Return (x, y) of the center of cell containing provided text 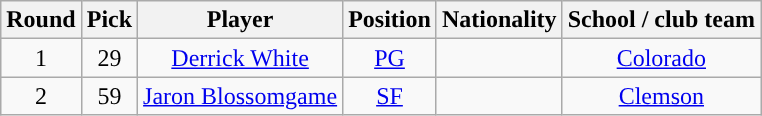
Clemson (661, 96)
Player (240, 20)
1 (41, 58)
Jaron Blossomgame (240, 96)
Colorado (661, 58)
Round (41, 20)
SF (390, 96)
59 (109, 96)
PG (390, 58)
Position (390, 20)
Pick (109, 20)
Nationality (499, 20)
2 (41, 96)
School / club team (661, 20)
29 (109, 58)
Derrick White (240, 58)
